Search for the cell housing the specified text and yield its [x, y] center coordinate. 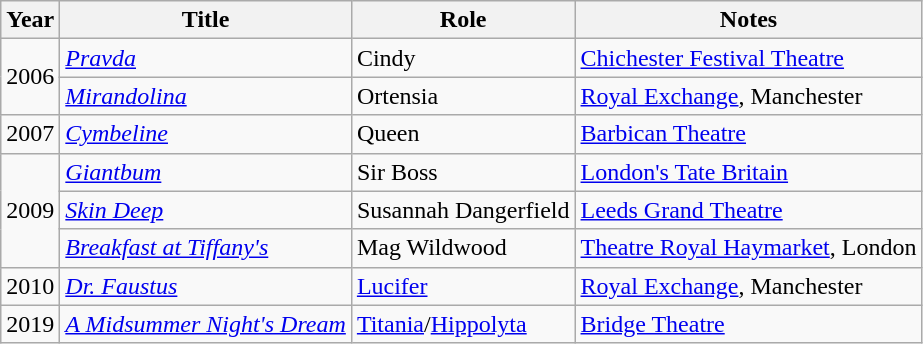
Susannah Dangerfield [463, 210]
Year [30, 20]
2019 [30, 324]
Mag Wildwood [463, 248]
Breakfast at Tiffany's [206, 248]
Sir Boss [463, 172]
Notes [748, 20]
Title [206, 20]
Cymbeline [206, 134]
Skin Deep [206, 210]
Cindy [463, 58]
Role [463, 20]
Mirandolina [206, 96]
2009 [30, 210]
Pravda [206, 58]
Lucifer [463, 286]
Bridge Theatre [748, 324]
Leeds Grand Theatre [748, 210]
A Midsummer Night's Dream [206, 324]
Chichester Festival Theatre [748, 58]
2010 [30, 286]
Giantbum [206, 172]
Dr. Faustus [206, 286]
Ortensia [463, 96]
Queen [463, 134]
2007 [30, 134]
London's Tate Britain [748, 172]
Barbican Theatre [748, 134]
Theatre Royal Haymarket, London [748, 248]
2006 [30, 77]
Titania/Hippolyta [463, 324]
